Return [x, y] of the center of cell containing provided text 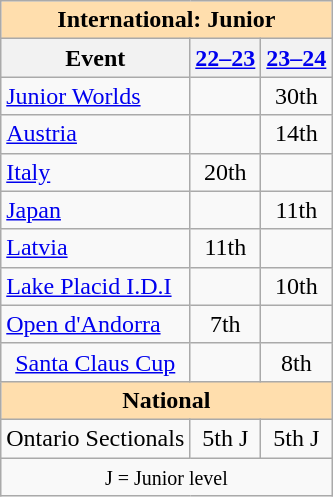
J = Junior level [166, 477]
30th [296, 96]
7th [226, 324]
10th [296, 286]
Italy [96, 172]
Austria [96, 134]
Ontario Sectionals [96, 438]
Junior Worlds [96, 96]
14th [296, 134]
Santa Claus Cup [96, 362]
Japan [96, 210]
23–24 [296, 58]
Lake Placid I.D.I [96, 286]
Latvia [96, 248]
International: Junior [166, 20]
Open d'Andorra [96, 324]
20th [226, 172]
National [166, 400]
Event [96, 58]
8th [296, 362]
22–23 [226, 58]
